Capture the cell that displays the provided text and extract its [x, y] central coordinate. 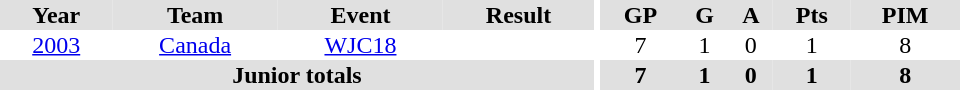
WJC18 [360, 45]
Year [56, 15]
GP [640, 15]
Canada [194, 45]
Result [518, 15]
Team [194, 15]
Pts [812, 15]
A [750, 15]
2003 [56, 45]
Junior totals [297, 75]
G [705, 15]
PIM [905, 15]
Event [360, 15]
